Return the [x, y] coordinate for the center point of the cell that contains the specified text.  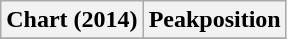
Chart (2014) [72, 20]
Peakposition [214, 20]
